Extract the (X, Y) coordinate from the center of the cell holding the provided text.  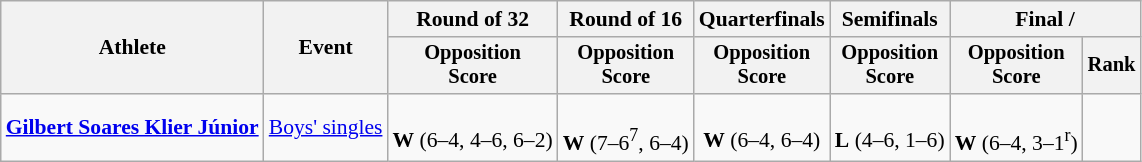
Round of 32 (472, 19)
Gilbert Soares Klier Júnior (132, 128)
Event (326, 48)
W (6–4, 3–1r) (1016, 128)
W (7–67, 6–4) (626, 128)
Quarterfinals (762, 19)
Boys' singles (326, 128)
Final / (1046, 19)
Rank (1112, 66)
W (6–4, 6–4) (762, 128)
L (4–6, 1–6) (890, 128)
Semifinals (890, 19)
W (6–4, 4–6, 6–2) (472, 128)
Round of 16 (626, 19)
Athlete (132, 48)
